Detect which cell encompasses the target text, then output its [X, Y] center coordinate. 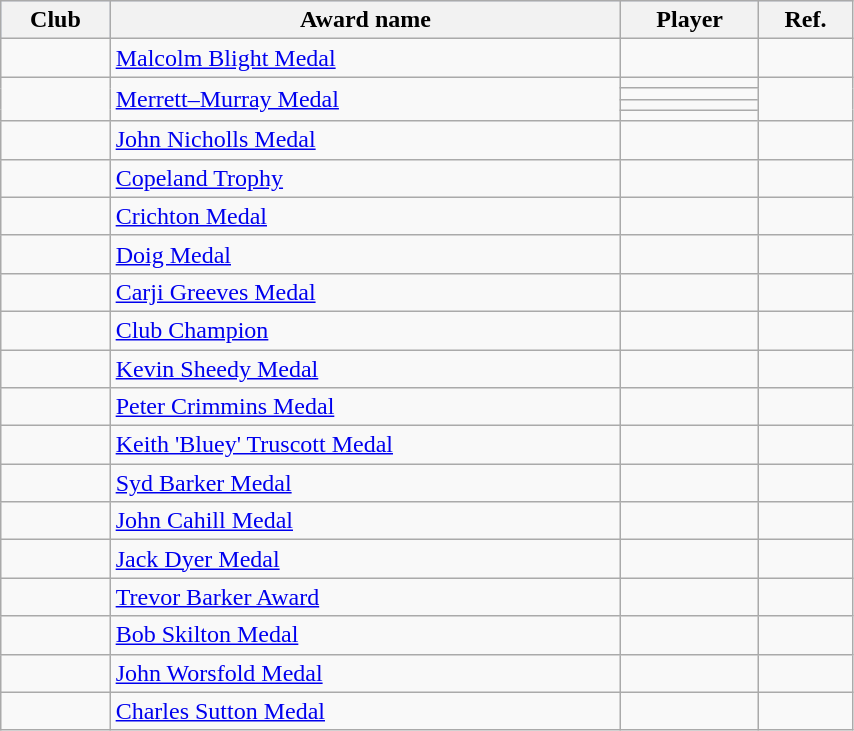
Keith 'Bluey' Truscott Medal [366, 445]
Player [690, 20]
John Nicholls Medal [366, 140]
John Cahill Medal [366, 521]
Ref. [805, 20]
Crichton Medal [366, 216]
Peter Crimmins Medal [366, 407]
Merrett–Murray Medal [366, 99]
Club Champion [366, 330]
John Worsfold Medal [366, 673]
Doig Medal [366, 254]
Trevor Barker Award [366, 597]
Charles Sutton Medal [366, 711]
Syd Barker Medal [366, 483]
Kevin Sheedy Medal [366, 369]
Copeland Trophy [366, 178]
Bob Skilton Medal [366, 635]
Club [56, 20]
Carji Greeves Medal [366, 292]
Jack Dyer Medal [366, 559]
Award name [366, 20]
Malcolm Blight Medal [366, 58]
